Identify which cell holds the provided text, then report its (X, Y) central coordinate. 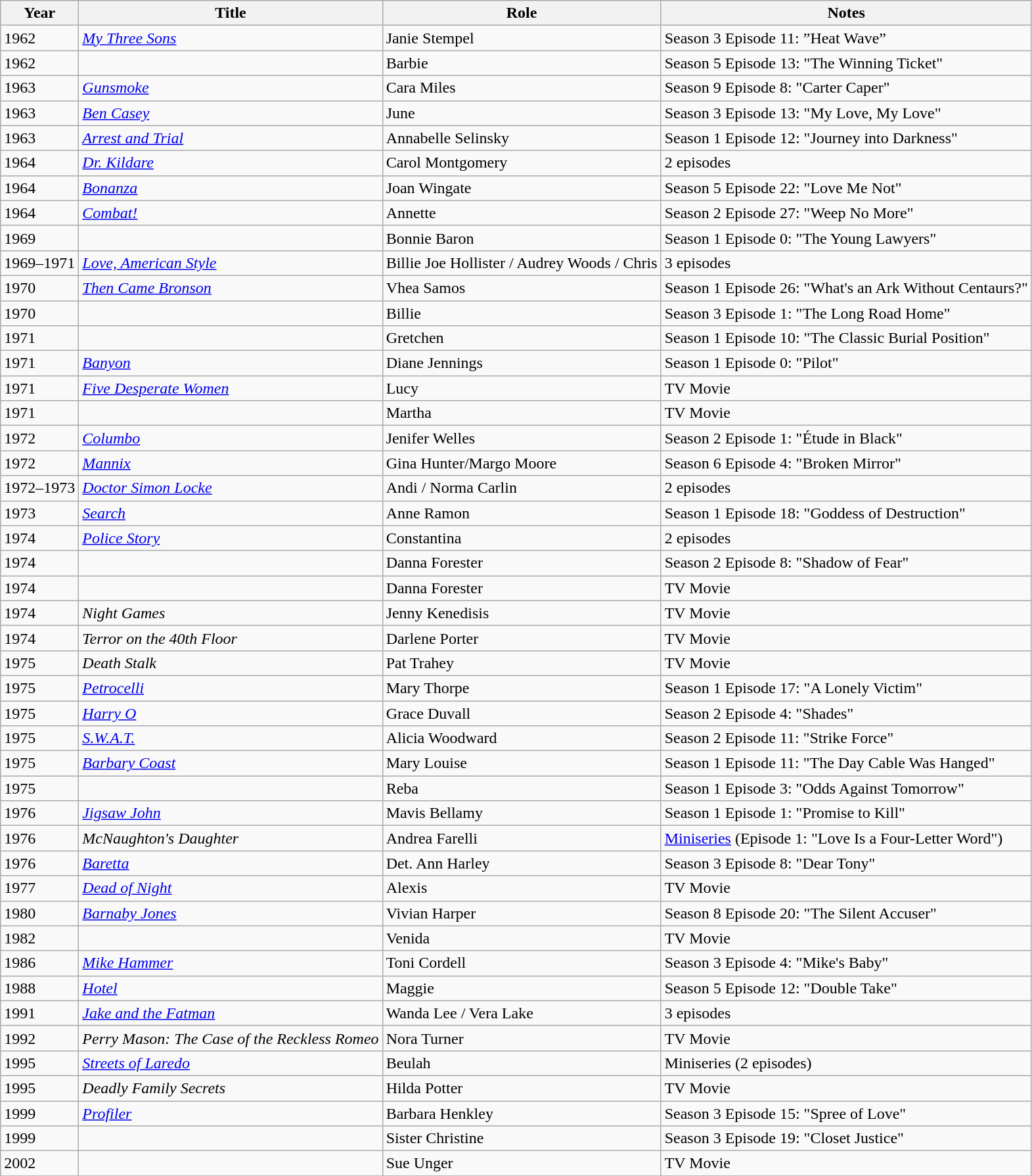
Season 1 Episode 10: "The Classic Burial Position" (846, 338)
Miniseries (2 episodes) (846, 1063)
Annabelle Selinsky (522, 138)
Season 1 Episode 0: "The Young Lawyers" (846, 238)
Combat! (231, 213)
Barbara Henkley (522, 1114)
Terror on the 40th Floor (231, 638)
Baretta (231, 863)
Darlene Porter (522, 638)
Sue Unger (522, 1164)
Season 2 Episode 8: "Shadow of Fear" (846, 563)
Pat Trahey (522, 663)
McNaughton's Daughter (231, 838)
Gina Hunter/Margo Moore (522, 463)
Streets of Laredo (231, 1063)
Sister Christine (522, 1139)
Season 3 Episode 15: "Spree of Love" (846, 1114)
Season 9 Episode 8: "Carter Caper" (846, 88)
1982 (39, 938)
Notes (846, 13)
My Three Sons (231, 38)
1980 (39, 913)
S.W.A.T. (231, 738)
Search (231, 513)
Andi / Norma Carlin (522, 488)
Diane Jennings (522, 363)
2002 (39, 1164)
Petrocelli (231, 688)
Role (522, 13)
Profiler (231, 1114)
Season 1 Episode 1: "Promise to Kill" (846, 813)
Title (231, 13)
Jenny Kenedisis (522, 613)
Vivian Harper (522, 913)
Mavis Bellamy (522, 813)
Death Stalk (231, 663)
Season 1 Episode 12: "Journey into Darkness" (846, 138)
Jigsaw John (231, 813)
Gunsmoke (231, 88)
Season 5 Episode 13: "The Winning Ticket" (846, 63)
Dr. Kildare (231, 163)
Jenifer Welles (522, 438)
Season 3 Episode 4: "Mike's Baby" (846, 963)
Mannix (231, 463)
Arrest and Trial (231, 138)
1991 (39, 1013)
Season 3 Episode 13: "My Love, My Love" (846, 113)
Nora Turner (522, 1038)
June (522, 113)
Grace Duvall (522, 713)
Ben Casey (231, 113)
Season 2 Episode 1: "Étude in Black" (846, 438)
Season 1 Episode 11: "The Day Cable Was Hanged" (846, 763)
Mary Thorpe (522, 688)
Night Games (231, 613)
Year (39, 13)
1973 (39, 513)
Det. Ann Harley (522, 863)
Season 3 Episode 11: ”Heat Wave” (846, 38)
1992 (39, 1038)
Gretchen (522, 338)
Barbie (522, 63)
Jake and the Fatman (231, 1013)
Season 1 Episode 17: "A Lonely Victim" (846, 688)
Barnaby Jones (231, 913)
Venida (522, 938)
Doctor Simon Locke (231, 488)
1969 (39, 238)
Miniseries (Episode 1: "Love Is a Four-Letter Word") (846, 838)
Janie Stempel (522, 38)
1972–1973 (39, 488)
Reba (522, 788)
Mary Louise (522, 763)
Season 1 Episode 0: "Pilot" (846, 363)
Perry Mason: The Case of the Reckless Romeo (231, 1038)
1977 (39, 888)
Season 5 Episode 12: "Double Take" (846, 988)
Bonanza (231, 188)
Police Story (231, 538)
Martha (522, 413)
Mike Hammer (231, 963)
Andrea Farelli (522, 838)
Season 1 Episode 26: "What's an Ark Without Centaurs?" (846, 288)
Columbo (231, 438)
Billie Joe Hollister / Audrey Woods / Chris (522, 263)
Then Came Bronson (231, 288)
Season 2 Episode 4: "Shades" (846, 713)
Toni Cordell (522, 963)
Season 3 Episode 1: "The Long Road Home" (846, 313)
Hilda Potter (522, 1088)
Season 2 Episode 11: "Strike Force" (846, 738)
Beulah (522, 1063)
Season 1 Episode 3: "Odds Against Tomorrow" (846, 788)
Joan Wingate (522, 188)
Season 2 Episode 27: "Weep No More" (846, 213)
Barbary Coast (231, 763)
Annette (522, 213)
Wanda Lee / Vera Lake (522, 1013)
Billie (522, 313)
Season 3 Episode 19: "Closet Justice" (846, 1139)
Five Desperate Women (231, 388)
Constantina (522, 538)
Alicia Woodward (522, 738)
Lucy (522, 388)
Season 3 Episode 8: "Dear Tony" (846, 863)
Love, American Style (231, 263)
Season 5 Episode 22: "Love Me Not" (846, 188)
Deadly Family Secrets (231, 1088)
Carol Montgomery (522, 163)
Hotel (231, 988)
1986 (39, 963)
Bonnie Baron (522, 238)
Alexis (522, 888)
Anne Ramon (522, 513)
1969–1971 (39, 263)
Season 8 Episode 20: "The Silent Accuser" (846, 913)
Vhea Samos (522, 288)
1988 (39, 988)
Banyon (231, 363)
Season 6 Episode 4: "Broken Mirror" (846, 463)
Cara Miles (522, 88)
Maggie (522, 988)
Season 1 Episode 18: "Goddess of Destruction" (846, 513)
Dead of Night (231, 888)
Harry O (231, 713)
